Scan for the cell matching the given text and deliver its [x, y] coordinate at center. 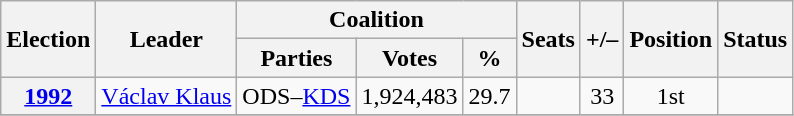
Seats [548, 39]
1992 [48, 96]
1st [671, 96]
1,924,483 [410, 96]
ODS–KDS [296, 96]
Václav Klaus [166, 96]
Position [671, 39]
Election [48, 39]
33 [602, 96]
29.7 [490, 96]
Leader [166, 39]
Status [756, 39]
Coalition [376, 20]
Parties [296, 58]
+/– [602, 39]
% [490, 58]
Votes [410, 58]
